Output the [x, y] coordinate of the center of the cell containing the given text.  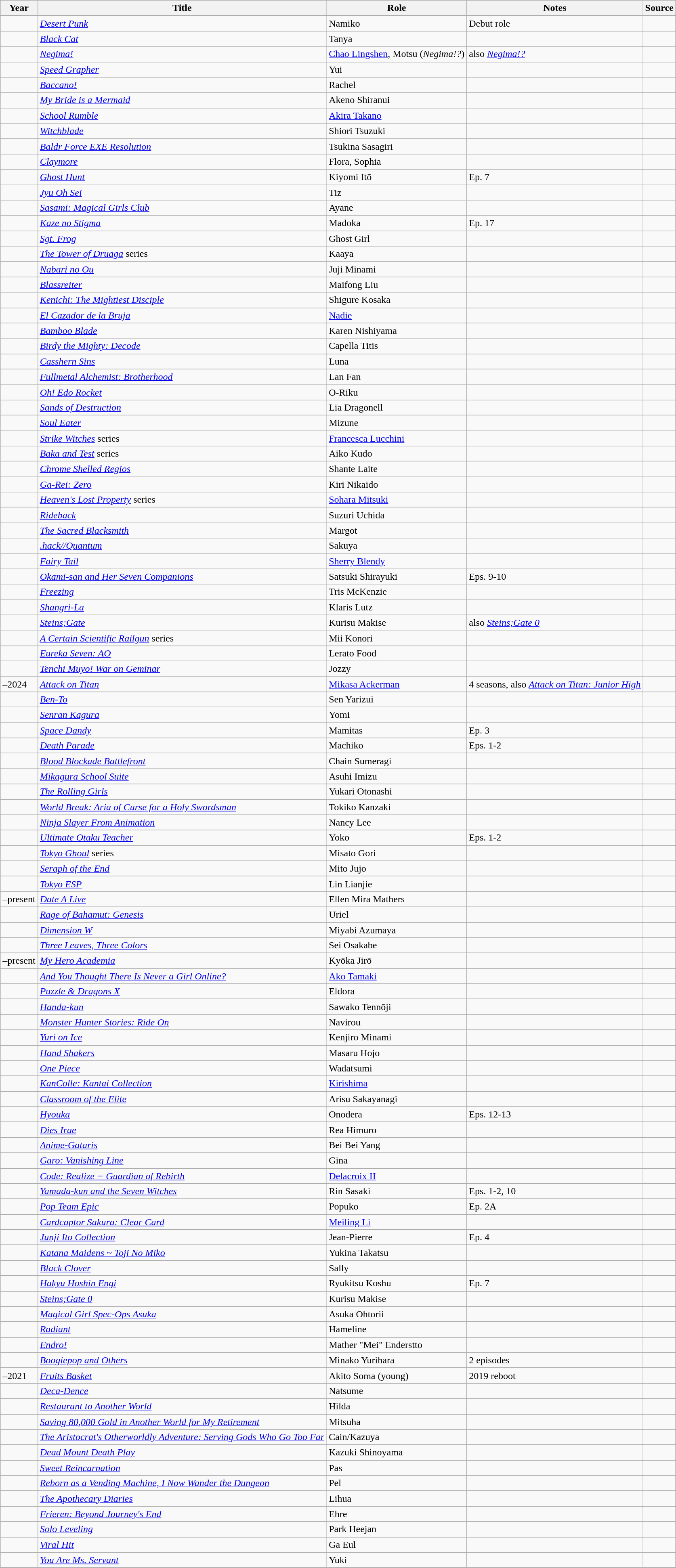
Strike Witches series [182, 438]
Popuko [397, 1207]
Mikagura School Suite [182, 776]
Shante Laite [397, 469]
Ultimate Otaku Teacher [182, 838]
Shangri-La [182, 607]
And You Thought There Is Never a Girl Online? [182, 976]
Blassreiter [182, 285]
Pas [397, 1468]
Black Cat [182, 39]
Date A Live [182, 899]
Lan Fan [397, 377]
Hand Shakers [182, 1053]
2019 reboot [555, 1375]
Dimension W [182, 930]
also Negima!? [555, 54]
Jean-Pierre [397, 1237]
Juji Minami [397, 269]
Sohara Mitsuki [397, 500]
Casshern Sins [182, 361]
Minako Yurihara [397, 1360]
Claymore [182, 161]
Sei Osakabe [397, 945]
Anime-Gataris [182, 1145]
Mamitas [397, 730]
One Piece [182, 1068]
Shiori Tsuzuki [397, 131]
Okami-san and Her Seven Companions [182, 576]
Sally [397, 1268]
Hilda [397, 1406]
Rage of Bahamut: Genesis [182, 914]
Puzzle & Dragons X [182, 992]
Capella Titis [397, 346]
Tokyo ESP [182, 884]
Kirishima [397, 1084]
Sherry Blendy [397, 561]
Steins;Gate 0 [182, 1299]
Rea Himuro [397, 1130]
Masaru Hojo [397, 1053]
Ninja Slayer From Animation [182, 822]
Hakyu Hoshin Engi [182, 1283]
Radiant [182, 1329]
Space Dandy [182, 730]
Lin Lianjie [397, 884]
Asuka Ohtorii [397, 1314]
The Tower of Druaga series [182, 254]
School Rumble [182, 115]
Kenjiro Minami [397, 1038]
Ellen Mira Mathers [397, 899]
Mather "Mei" Enderstto [397, 1345]
Chao Lingshen, Motsu (Negima!?) [397, 54]
Onodera [397, 1114]
Kiri Nikaido [397, 484]
Ryukitsu Koshu [397, 1283]
Classroom of the Elite [182, 1099]
Kyōka Jirō [397, 961]
Attack on Titan [182, 684]
Yukina Takatsu [397, 1253]
El Cazador de la Bruja [182, 315]
Notes [555, 8]
Black Clover [182, 1268]
Blood Blockade Battlefront [182, 761]
Tanya [397, 39]
Heaven's Lost Property series [182, 500]
Bamboo Blade [182, 331]
Rachel [397, 85]
My Hero Academia [182, 961]
Fairy Tail [182, 561]
Role [397, 8]
Hameline [397, 1329]
Three Leaves, Three Colors [182, 945]
Fullmetal Alchemist: Brotherhood [182, 377]
Natsume [397, 1391]
Tiz [397, 193]
Witchblade [182, 131]
Year [19, 8]
Ep. 3 [555, 730]
Tris McKenzie [397, 592]
Negima! [182, 54]
Machiko [397, 746]
Fruits Basket [182, 1375]
Lerato Food [397, 653]
Yomi [397, 715]
Eps. 9-10 [555, 576]
Saving 80,000 Gold in Another World for My Retirement [182, 1421]
Tenchi Muyo! War on Geminar [182, 669]
The Rolling Girls [182, 792]
Death Parade [182, 746]
Mito Jujo [397, 868]
Margot [397, 530]
Yoko [397, 838]
Senran Kagura [182, 715]
Rin Sasaki [397, 1191]
Akito Soma (young) [397, 1375]
Tokiko Kanzaki [397, 807]
Sawako Tennōji [397, 1007]
Viral Hit [182, 1545]
Garo: Vanishing Line [182, 1160]
Junji Ito Collection [182, 1237]
Madoka [397, 223]
Soul Eater [182, 423]
Nadie [397, 315]
Dies Irae [182, 1130]
Cardcaptor Sakura: Clear Card [182, 1222]
Pop Team Epic [182, 1207]
Klaris Lutz [397, 607]
Cain/Kazuya [397, 1437]
Kazuki Shinoyama [397, 1453]
Sgt. Frog [182, 239]
Monster Hunter Stories: Ride On [182, 1022]
Baccano! [182, 85]
Oh! Edo Rocket [182, 392]
Steins;Gate [182, 623]
Magical Girl Spec-Ops Asuka [182, 1314]
Francesca Lucchini [397, 438]
Mii Konori [397, 638]
–2021 [19, 1375]
Eldora [397, 992]
World Break: Aria of Curse for a Holy Swordsman [182, 807]
Ayane [397, 208]
Wadatsumi [397, 1068]
Ga-Rei: Zero [182, 484]
Desert Punk [182, 23]
Miyabi Azumaya [397, 930]
Eureka Seven: AO [182, 653]
Speed Grapher [182, 69]
–2024 [19, 684]
Source [659, 8]
Nancy Lee [397, 822]
Chrome Shelled Regios [182, 469]
Maifong Liu [397, 285]
Karen Nishiyama [397, 331]
Navirou [397, 1022]
Mikasa Ackerman [397, 684]
Birdy the Mighty: Decode [182, 346]
Misato Gori [397, 853]
Restaurant to Another World [182, 1406]
The Sacred Blacksmith [182, 530]
My Bride is a Mermaid [182, 100]
Sands of Destruction [182, 407]
Ghost Girl [397, 239]
Akeno Shiranui [397, 100]
Tokyo Ghoul series [182, 853]
Sasami: Magical Girls Club [182, 208]
Ga Eul [397, 1545]
Mitsuha [397, 1421]
4 seasons, also Attack on Titan: Junior High [555, 684]
Ben-To [182, 700]
Seraph of the End [182, 868]
Solo Leveling [182, 1529]
Title [182, 8]
KanColle: Kantai Collection [182, 1084]
Lihua [397, 1499]
Sakuya [397, 546]
Gina [397, 1160]
Ep. 2A [555, 1207]
Frieren: Beyond Journey's End [182, 1514]
Satsuki Shirayuki [397, 576]
Uriel [397, 914]
Jyu Oh Sei [182, 193]
The Apothecary Diaries [182, 1499]
Ako Tamaki [397, 976]
Handa-kun [182, 1007]
Meiling Li [397, 1222]
Mizune [397, 423]
Sen Yarizui [397, 700]
Ehre [397, 1514]
Rideback [182, 515]
Namiko [397, 23]
Kaaya [397, 254]
Dead Mount Death Play [182, 1453]
Flora, Sophia [397, 161]
A Certain Scientific Railgun series [182, 638]
Park Heejan [397, 1529]
Yuri on Ice [182, 1038]
Asuhi Imizu [397, 776]
Eps. 1-2, 10 [555, 1191]
Freezing [182, 592]
Yamada-kun and the Seven Witches [182, 1191]
Luna [397, 361]
Deca-Dence [182, 1391]
Shigure Kosaka [397, 300]
Hyouka [182, 1114]
Lia Dragonell [397, 407]
Aiko Kudo [397, 454]
Ghost Hunt [182, 177]
Akira Takano [397, 115]
Bei Bei Yang [397, 1145]
Endro! [182, 1345]
The Aristocrat's Otherworldly Adventure: Serving Gods Who Go Too Far [182, 1437]
Ep. 4 [555, 1237]
Yukari Otonashi [397, 792]
Code: Realize − Guardian of Rebirth [182, 1176]
Sweet Reincarnation [182, 1468]
Reborn as a Vending Machine, I Now Wander the Dungeon [182, 1483]
Arisu Sakayanagi [397, 1099]
O-Riku [397, 392]
Pel [397, 1483]
You Are Ms. Servant [182, 1560]
Eps. 12-13 [555, 1114]
Katana Maidens ~ Toji No Miko [182, 1253]
Yuki [397, 1560]
Jozzy [397, 669]
Delacroix II [397, 1176]
Kenichi: The Mightiest Disciple [182, 300]
2 episodes [555, 1360]
Boogiepop and Others [182, 1360]
Suzuri Uchida [397, 515]
Nabari no Ou [182, 269]
Debut role [555, 23]
Chain Sumeragi [397, 761]
Tsukina Sasagiri [397, 146]
Ep. 17 [555, 223]
also Steins;Gate 0 [555, 623]
Yui [397, 69]
Kaze no Stigma [182, 223]
Baka and Test series [182, 454]
.hack//Quantum [182, 546]
Kiyomi Itō [397, 177]
Baldr Force EXE Resolution [182, 146]
